Extract the (x, y) coordinate from the center of the cell holding the provided text.  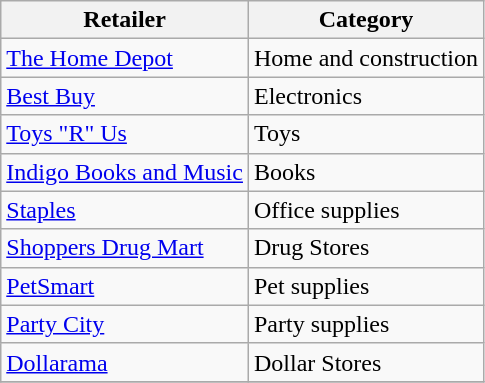
Best Buy (125, 96)
Dollar Stores (366, 362)
Books (366, 172)
Toys "R" Us (125, 134)
Category (366, 20)
Party supplies (366, 324)
Staples (125, 210)
Electronics (366, 96)
Dollarama (125, 362)
PetSmart (125, 286)
Shoppers Drug Mart (125, 248)
Toys (366, 134)
Retailer (125, 20)
Home and construction (366, 58)
Office supplies (366, 210)
Drug Stores (366, 248)
The Home Depot (125, 58)
Indigo Books and Music (125, 172)
Pet supplies (366, 286)
Party City (125, 324)
